Return the (X, Y) coordinate for the center point of the cell that contains the specified text.  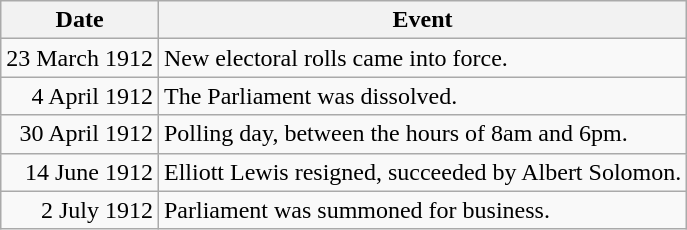
23 March 1912 (80, 58)
New electoral rolls came into force. (422, 58)
14 June 1912 (80, 172)
Parliament was summoned for business. (422, 210)
2 July 1912 (80, 210)
Polling day, between the hours of 8am and 6pm. (422, 134)
The Parliament was dissolved. (422, 96)
30 April 1912 (80, 134)
4 April 1912 (80, 96)
Elliott Lewis resigned, succeeded by Albert Solomon. (422, 172)
Date (80, 20)
Event (422, 20)
